Identify which cell holds the provided text, then report its [X, Y] central coordinate. 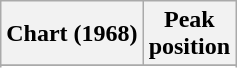
Peak position [189, 34]
Chart (1968) [72, 34]
